For the text-containing cell, return its midpoint in (x, y) coordinate format. 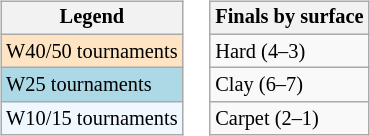
Carpet (2–1) (289, 119)
Legend (92, 18)
W40/50 tournaments (92, 51)
Hard (4–3) (289, 51)
W25 tournaments (92, 85)
W10/15 tournaments (92, 119)
Clay (6–7) (289, 85)
Finals by surface (289, 18)
